Return [x, y] of the center of cell containing provided text 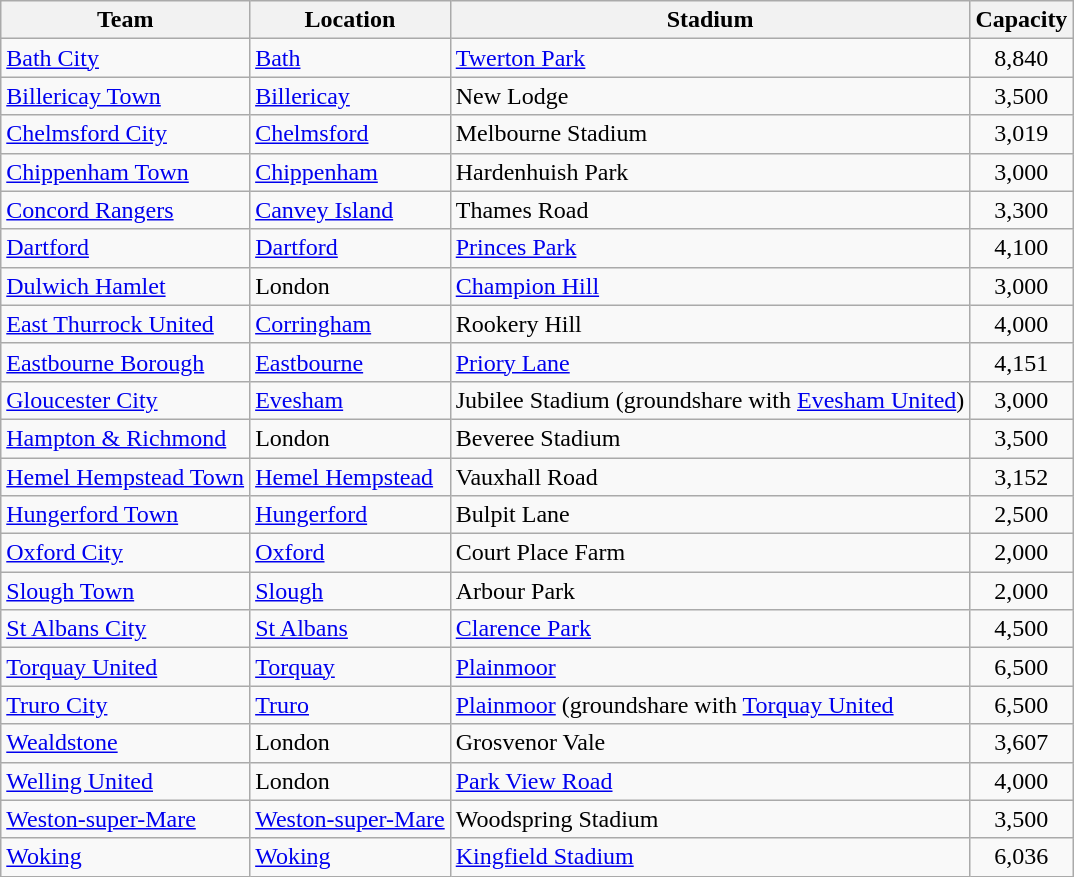
St Albans City [126, 629]
2,500 [1022, 515]
4,500 [1022, 629]
Bulpit Lane [710, 515]
Torquay [350, 667]
Billericay Town [126, 96]
Bath [350, 58]
Stadium [710, 20]
3,607 [1022, 743]
East Thurrock United [126, 324]
Bath City [126, 58]
Chelmsford [350, 134]
4,100 [1022, 248]
Chelmsford City [126, 134]
Slough Town [126, 591]
Park View Road [710, 781]
Gloucester City [126, 400]
Hampton & Richmond [126, 438]
Oxford [350, 553]
3,300 [1022, 210]
Torquay United [126, 667]
Hungerford Town [126, 515]
New Lodge [710, 96]
Thames Road [710, 210]
Canvey Island [350, 210]
Eastbourne Borough [126, 362]
Location [350, 20]
Dulwich Hamlet [126, 286]
Court Place Farm [710, 553]
Chippenham [350, 172]
Capacity [1022, 20]
Kingfield Stadium [710, 857]
Rookery Hill [710, 324]
4,151 [1022, 362]
Twerton Park [710, 58]
Clarence Park [710, 629]
Vauxhall Road [710, 477]
Plainmoor [710, 667]
Hardenhuish Park [710, 172]
8,840 [1022, 58]
Woodspring Stadium [710, 819]
Princes Park [710, 248]
Hungerford [350, 515]
Truro [350, 705]
Oxford City [126, 553]
Truro City [126, 705]
Welling United [126, 781]
3,019 [1022, 134]
Hemel Hempstead Town [126, 477]
Priory Lane [710, 362]
Melbourne Stadium [710, 134]
Champion Hill [710, 286]
6,036 [1022, 857]
Hemel Hempstead [350, 477]
Wealdstone [126, 743]
Beveree Stadium [710, 438]
Jubilee Stadium (groundshare with Evesham United) [710, 400]
Chippenham Town [126, 172]
Grosvenor Vale [710, 743]
Eastbourne [350, 362]
Team [126, 20]
Plainmoor (groundshare with Torquay United [710, 705]
Slough [350, 591]
Corringham [350, 324]
Evesham [350, 400]
Arbour Park [710, 591]
Billericay [350, 96]
3,152 [1022, 477]
St Albans [350, 629]
Concord Rangers [126, 210]
